For the text-containing cell, return its midpoint in (x, y) coordinate format. 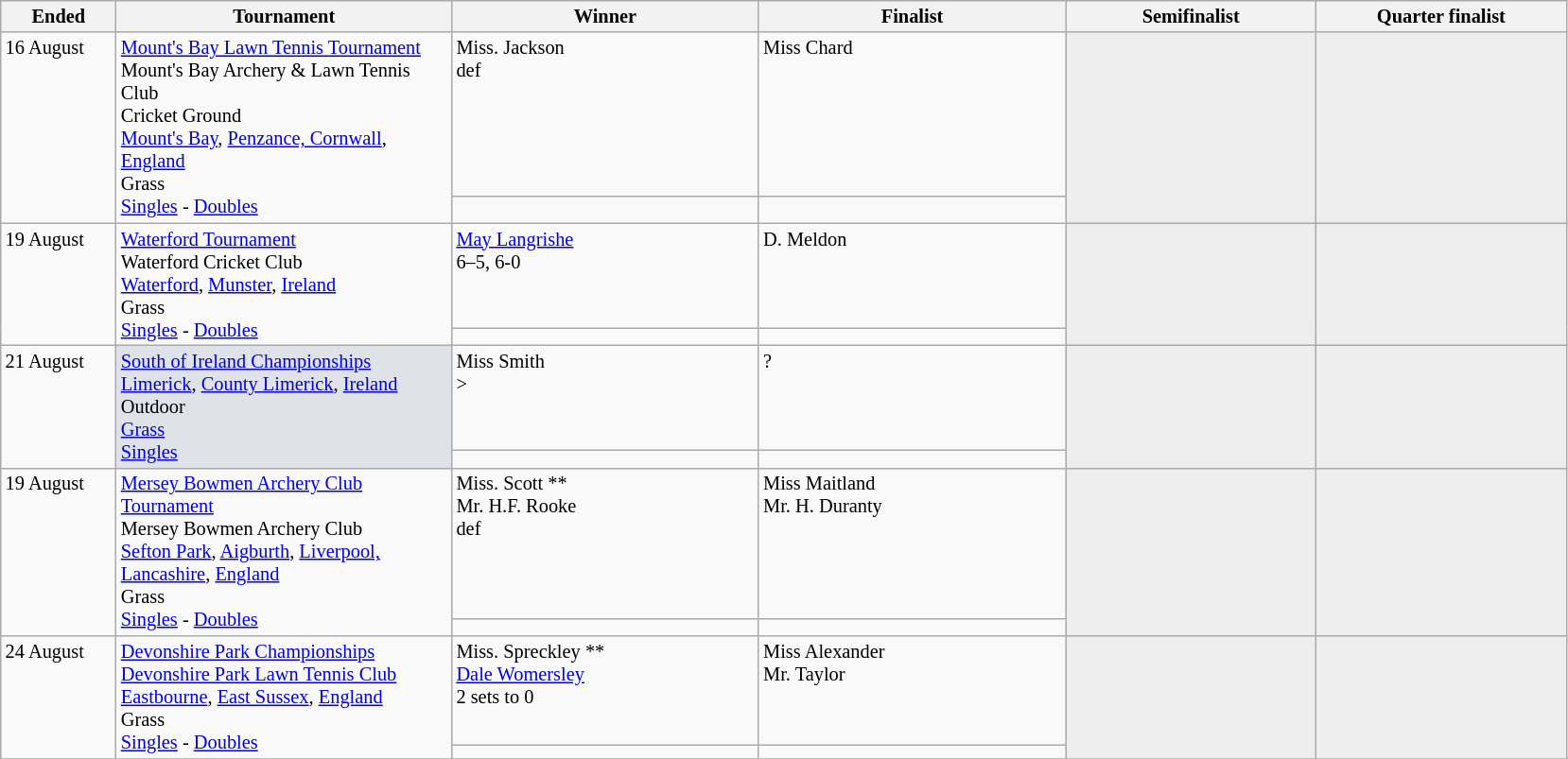
Finalist (912, 16)
D. Meldon (912, 276)
Waterford TournamentWaterford Cricket ClubWaterford, Munster, IrelandGrassSingles - Doubles (284, 285)
Miss Alexander Mr. Taylor (912, 691)
Miss. Scott ** Mr. H.F. Rookedef (605, 543)
Miss Smith > (605, 397)
Quarter finalist (1441, 16)
24 August (59, 698)
21 August (59, 406)
South of Ireland ChampionshipsLimerick, County Limerick, IrelandOutdoorGrassSingles (284, 406)
Mersey Bowmen Archery Club TournamentMersey Bowmen Archery ClubSefton Park, Aigburth, Liverpool, Lancashire, EnglandGrassSingles - Doubles (284, 552)
Miss Maitland Mr. H. Duranty (912, 543)
Winner (605, 16)
Devonshire Park ChampionshipsDevonshire Park Lawn Tennis ClubEastbourne, East Sussex, EnglandGrassSingles - Doubles (284, 698)
Ended (59, 16)
16 August (59, 128)
Miss Chard (912, 113)
Semifinalist (1192, 16)
Mount's Bay Lawn Tennis TournamentMount's Bay Archery & Lawn Tennis Club Cricket GroundMount's Bay, Penzance, Cornwall, EnglandGrassSingles - Doubles (284, 128)
Miss. Jacksondef (605, 113)
Tournament (284, 16)
Miss. Spreckley ** Dale Womersley2 sets to 0 (605, 691)
May Langrishe 6–5, 6-0 (605, 276)
? (912, 397)
